Detect which cell encompasses the target text, then output its [x, y] center coordinate. 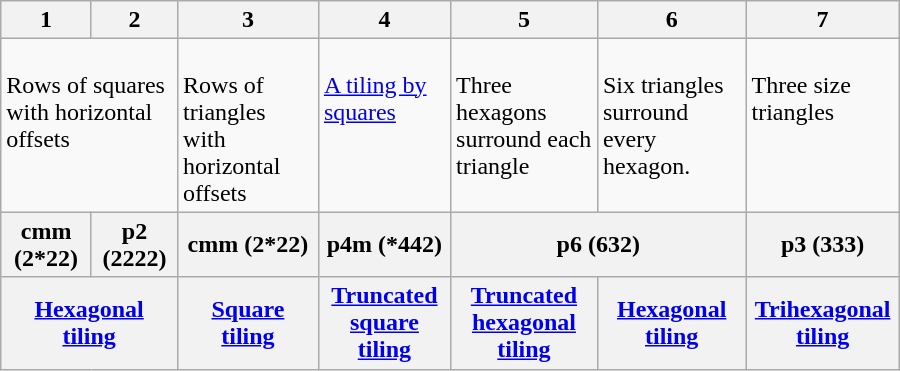
Square tiling [248, 323]
p6 (632) [598, 244]
7 [822, 20]
A tiling by squares [384, 126]
Truncated square tiling [384, 323]
Trihexagonal tiling [822, 323]
3 [248, 20]
5 [524, 20]
Three size triangles [822, 126]
4 [384, 20]
Rows of squares with horizontal offsets [90, 126]
p3 (333) [822, 244]
Truncated hexagonal tiling [524, 323]
p4m (*442) [384, 244]
Rows of triangles with horizontal offsets [248, 126]
1 [46, 20]
p2 (2222) [134, 244]
Six triangles surround every hexagon. [672, 126]
2 [134, 20]
Three hexagons surround each triangle [524, 126]
6 [672, 20]
